Output the [x, y] coordinate of the center of the cell containing the given text.  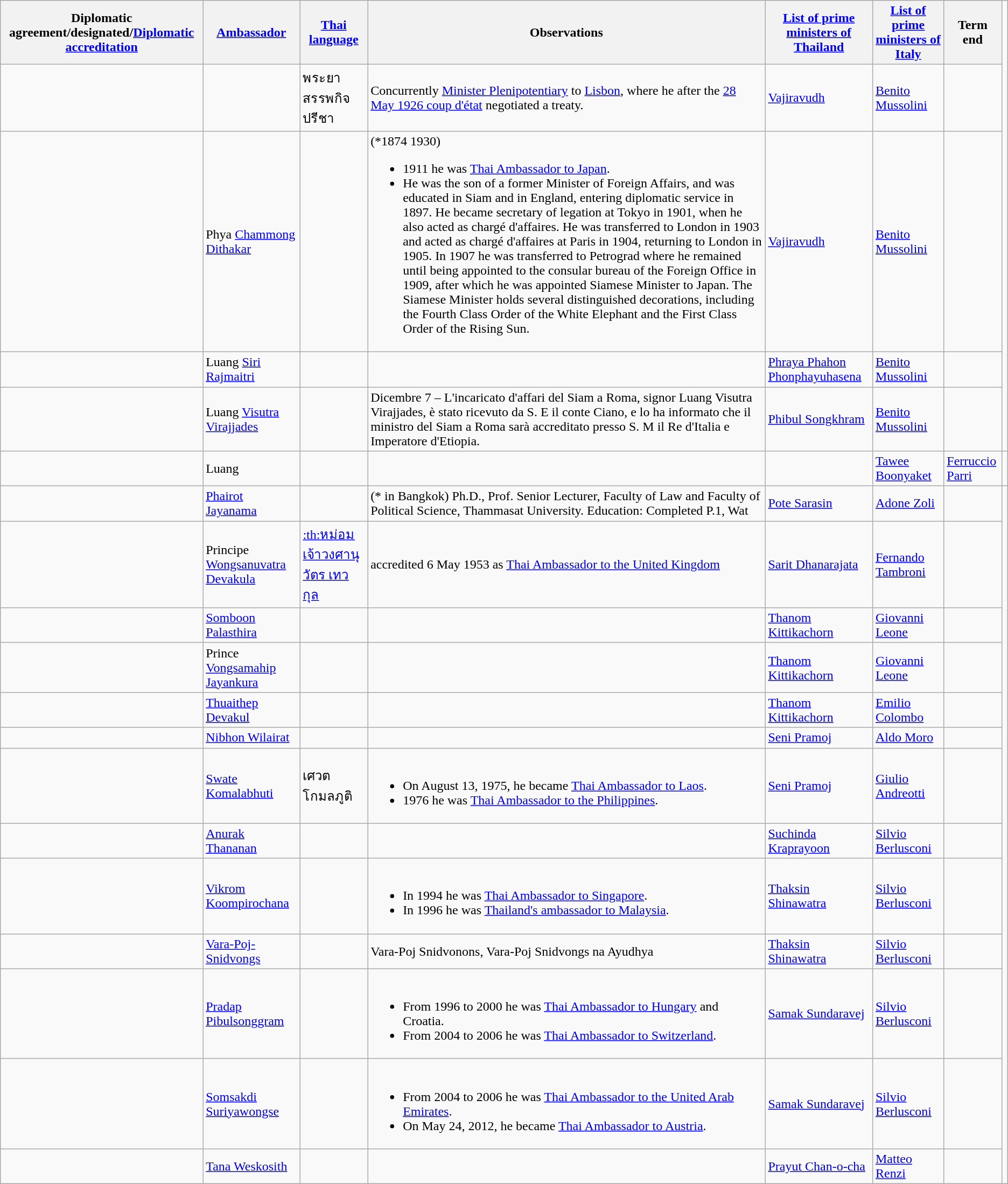
Phya Chammong Dithakar [251, 241]
Thai language [334, 32]
Luang Visutra Virajjades [251, 419]
Concurrently Minister Plenipotentiary to Lisbon, where he after the 28 May 1926 coup d'état negotiated a treaty. [566, 98]
Suchinda Kraprayoon [819, 841]
Diplomatic agreement/designated/Diplomatic accreditation [102, 32]
Vara-Poj Snidvonons, Vara-Poj Snidvongs na Ayudhya [566, 951]
Luang [251, 468]
Phraya Phahon Phonphayuhasena [819, 369]
Term end [972, 32]
Phairot Jayanama [251, 504]
Anurak Thananan [251, 841]
In 1994 he was Thai Ambassador to Singapore.In 1996 he was Thailand's ambassador to Malaysia. [566, 896]
Prince Vongsamahip Jayankura [251, 668]
List of prime ministers of Italy [908, 32]
List of prime ministers of Thailand [819, 32]
Thuaithep Devakul [251, 710]
พระยาสรรพกิจปรีชา [334, 98]
Observations [566, 32]
Vikrom Koompirochana [251, 896]
Vara-Poj-Snidvongs [251, 951]
Matteo Renzi [908, 1166]
Tawee Boonyaket [908, 468]
Pradap Pibulsonggram [251, 1013]
Prayut Chan-o-cha [819, 1166]
Somboon Palasthira [251, 626]
From 1996 to 2000 he was Thai Ambassador to Hungary and Croatia.From 2004 to 2006 he was Thai Ambassador to Switzerland. [566, 1013]
Aldo Moro [908, 738]
On August 13, 1975, he became Thai Ambassador to Laos.1976 he was Thai Ambassador to the Philippines. [566, 786]
From 2004 to 2006 he was Thai Ambassador to the United Arab Emirates.On May 24, 2012, he became Thai Ambassador to Austria. [566, 1104]
Sarit Dhanarajata [819, 564]
Principe Wongsanuvatra Devakula [251, 564]
:th:หม่อมเจ้าวงศานุวัตร เทวกุล [334, 564]
accredited 6 May 1953 as Thai Ambassador to the United Kingdom [566, 564]
(* in Bangkok) Ph.D., Prof. Senior Lecturer, Faculty of Law and Faculty of Political Science, Thammasat University. Education: Completed P.1, Wat [566, 504]
Nibhon Wilairat [251, 738]
Tana Weskosith [251, 1166]
Swate Komalabhuti [251, 786]
Emilio Colombo [908, 710]
Somsakdi Suriyawongse [251, 1104]
Luang Siri Rajmaitri [251, 369]
Pote Sarasin [819, 504]
Phibul Songkhram [819, 419]
เศวต โกมลภูติ [334, 786]
Ferruccio Parri [972, 468]
Ambassador [251, 32]
Adone Zoli [908, 504]
Giulio Andreotti [908, 786]
Fernando Tambroni [908, 564]
